Capture the cell that displays the provided text and extract its [x, y] central coordinate. 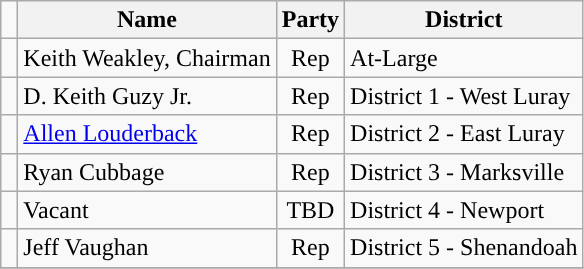
Name [147, 20]
District 5 - Shenandoah [464, 248]
Jeff Vaughan [147, 248]
District 4 - Newport [464, 210]
TBD [310, 210]
Keith Weakley, Chairman [147, 58]
District 1 - West Luray [464, 96]
At-Large [464, 58]
Party [310, 20]
Allen Louderback [147, 134]
Ryan Cubbage [147, 172]
District 3 - Marksville [464, 172]
District 2 - East Luray [464, 134]
D. Keith Guzy Jr. [147, 96]
Vacant [147, 210]
District [464, 20]
